Determine the [X, Y] coordinate at the center of the cell enclosing the given text.  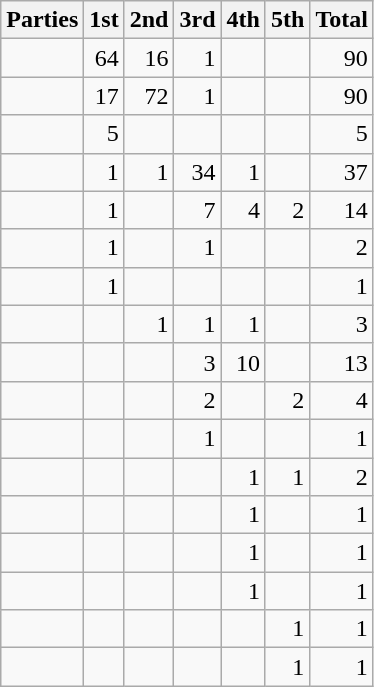
5th [287, 20]
17 [104, 96]
64 [104, 58]
7 [198, 210]
72 [149, 96]
Parties [42, 20]
Total [342, 20]
10 [243, 362]
1st [104, 20]
2nd [149, 20]
13 [342, 362]
37 [342, 172]
14 [342, 210]
34 [198, 172]
4th [243, 20]
16 [149, 58]
3rd [198, 20]
